Capture the cell that displays the provided text and extract its (X, Y) central coordinate. 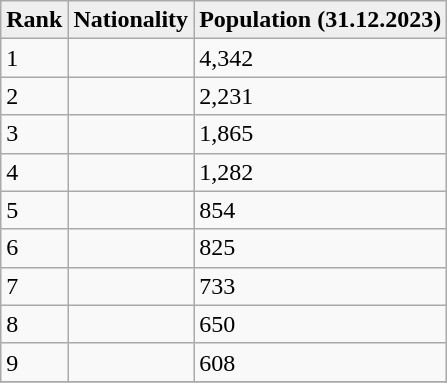
Population (31.12.2023) (320, 20)
8 (34, 324)
854 (320, 210)
4,342 (320, 58)
2,231 (320, 96)
1 (34, 58)
Nationality (131, 20)
4 (34, 172)
6 (34, 248)
9 (34, 362)
5 (34, 210)
3 (34, 134)
1,282 (320, 172)
733 (320, 286)
7 (34, 286)
650 (320, 324)
Rank (34, 20)
825 (320, 248)
608 (320, 362)
1,865 (320, 134)
2 (34, 96)
